Extract the [x, y] coordinate from the center of the cell holding the provided text.  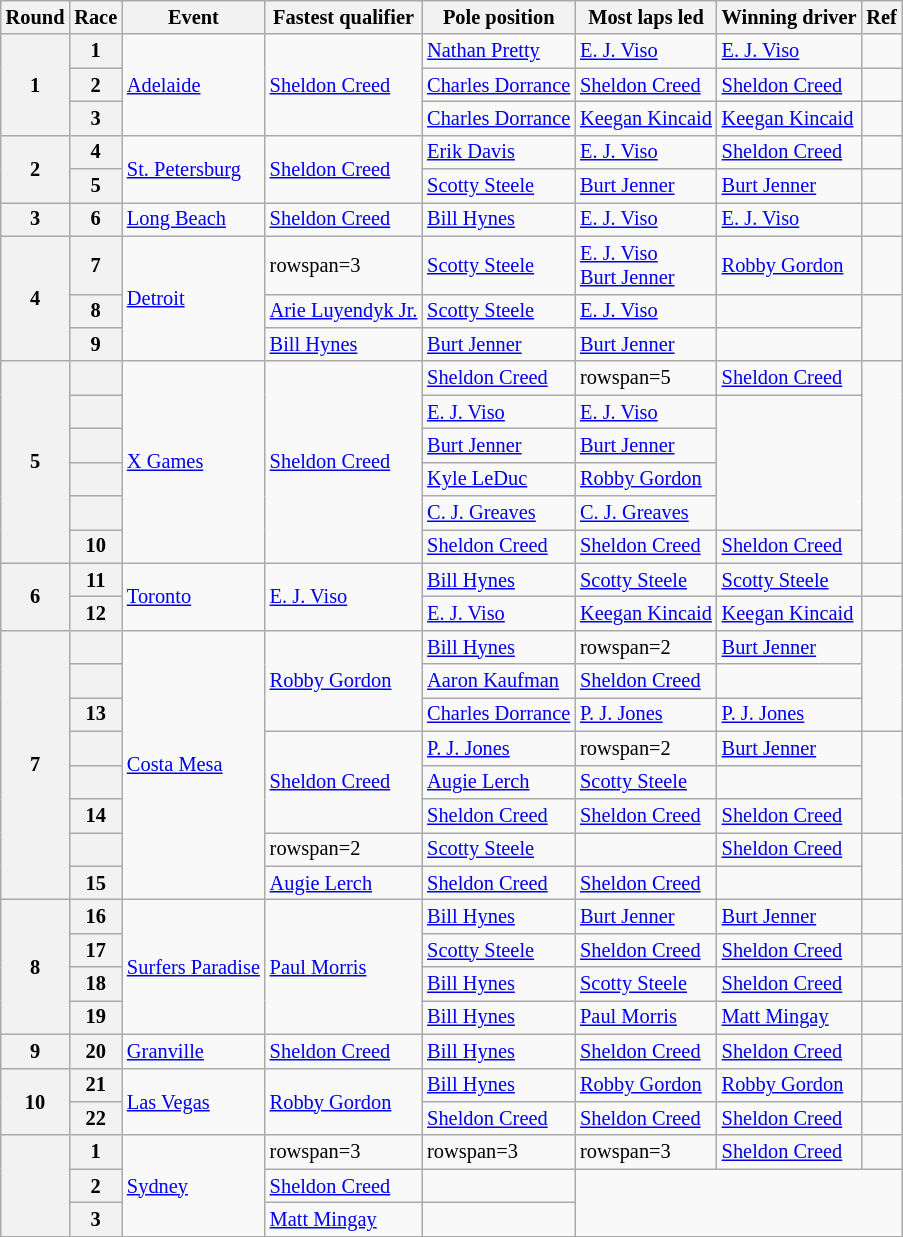
Granville [194, 1051]
Pole position [498, 17]
Kyle LeDuc [498, 479]
Adelaide [194, 84]
Arie Luyendyk Jr. [344, 311]
18 [96, 984]
Fastest qualifier [344, 17]
Ref [881, 17]
St. Petersburg [194, 168]
20 [96, 1051]
Detroit [194, 298]
Toronto [194, 596]
X Games [194, 462]
Costa Mesa [194, 764]
Race [96, 17]
12 [96, 613]
13 [96, 714]
14 [96, 815]
19 [96, 1017]
Event [194, 17]
Round [36, 17]
Long Beach [194, 219]
Winning driver [790, 17]
Erik Davis [498, 152]
16 [96, 916]
Nathan Pretty [498, 51]
17 [96, 950]
Surfers Paradise [194, 966]
11 [96, 580]
21 [96, 1085]
15 [96, 883]
Aaron Kaufman [498, 681]
Sydney [194, 1186]
Las Vegas [194, 1102]
22 [96, 1118]
Most laps led [646, 17]
E. J. Viso Burt Jenner [646, 265]
rowspan=5 [646, 378]
